Scan for the cell matching the given text and deliver its (X, Y) coordinate at center. 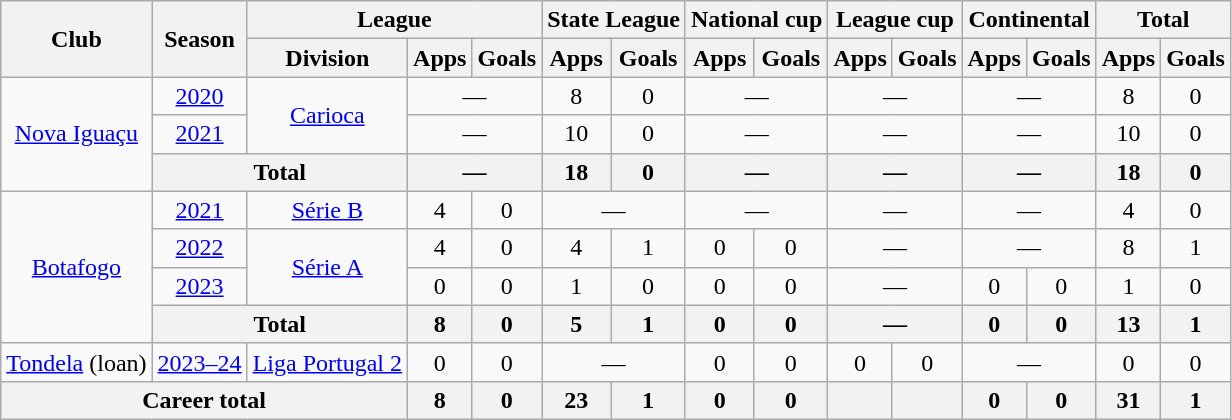
National cup (756, 20)
31 (1128, 400)
2023–24 (200, 362)
Club (76, 39)
Carioca (327, 115)
2023 (200, 286)
2022 (200, 248)
Tondela (loan) (76, 362)
Série A (327, 267)
13 (1128, 324)
Career total (204, 400)
Nova Iguaçu (76, 134)
5 (576, 324)
Continental (1029, 20)
Liga Portugal 2 (327, 362)
Season (200, 39)
Division (327, 58)
League cup (895, 20)
League (394, 20)
23 (576, 400)
State League (614, 20)
Série B (327, 210)
2020 (200, 96)
Botafogo (76, 267)
